Capture the cell that displays the provided text and extract its (x, y) central coordinate. 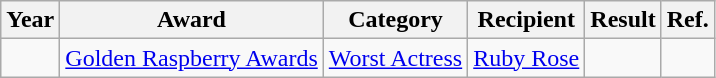
Golden Raspberry Awards (192, 58)
Category (395, 20)
Ref. (688, 20)
Recipient (526, 20)
Year (30, 20)
Worst Actress (395, 58)
Award (192, 20)
Result (623, 20)
Ruby Rose (526, 58)
